Determine the (x, y) coordinate at the center of the cell enclosing the given text.  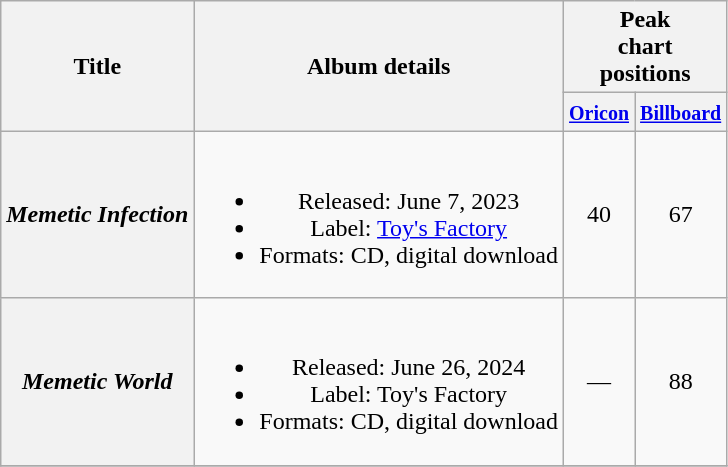
40 (600, 214)
88 (681, 382)
67 (681, 214)
Peak chart positions (646, 47)
Title (98, 66)
Memetic Infection (98, 214)
Memetic World (98, 382)
— (600, 382)
Album details (379, 66)
Released: June 26, 2024Label: Toy's FactoryFormats: CD, digital download (379, 382)
Released: June 7, 2023Label: Toy's FactoryFormats: CD, digital download (379, 214)
Oricon (600, 112)
Billboard (681, 112)
